Capture the cell that displays the provided text and extract its (X, Y) central coordinate. 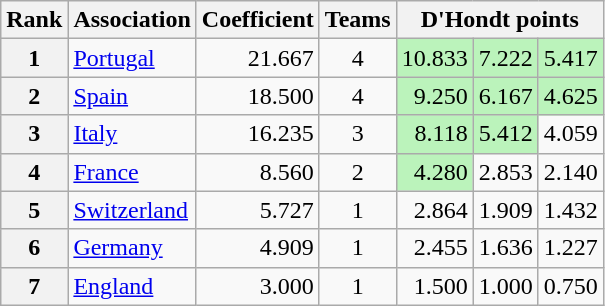
4.059 (570, 134)
1.636 (506, 248)
Portugal (132, 58)
0.750 (570, 286)
7.222 (506, 58)
4.280 (434, 172)
8.560 (258, 172)
5.417 (570, 58)
Association (132, 20)
Germany (132, 248)
21.667 (258, 58)
9.250 (434, 96)
D'Hondt points (500, 20)
6 (34, 248)
2.140 (570, 172)
1.227 (570, 248)
2.853 (506, 172)
8.118 (434, 134)
18.500 (258, 96)
7 (34, 286)
10.833 (434, 58)
2.864 (434, 210)
England (132, 286)
Spain (132, 96)
1.432 (570, 210)
2.455 (434, 248)
5 (34, 210)
France (132, 172)
Italy (132, 134)
1.909 (506, 210)
1.000 (506, 286)
3.000 (258, 286)
Switzerland (132, 210)
16.235 (258, 134)
5.412 (506, 134)
Teams (358, 20)
4.625 (570, 96)
4.909 (258, 248)
6.167 (506, 96)
1.500 (434, 286)
Rank (34, 20)
Coefficient (258, 20)
5.727 (258, 210)
